For the text-containing cell, return its midpoint in (x, y) coordinate format. 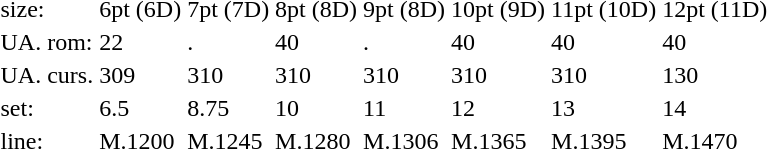
12 (498, 108)
6.5 (140, 108)
309 (140, 75)
13 (604, 108)
22 (140, 42)
8.75 (228, 108)
10 (316, 108)
11 (404, 108)
